Provide the [X, Y] coordinate of the cell's center where the given text is located.  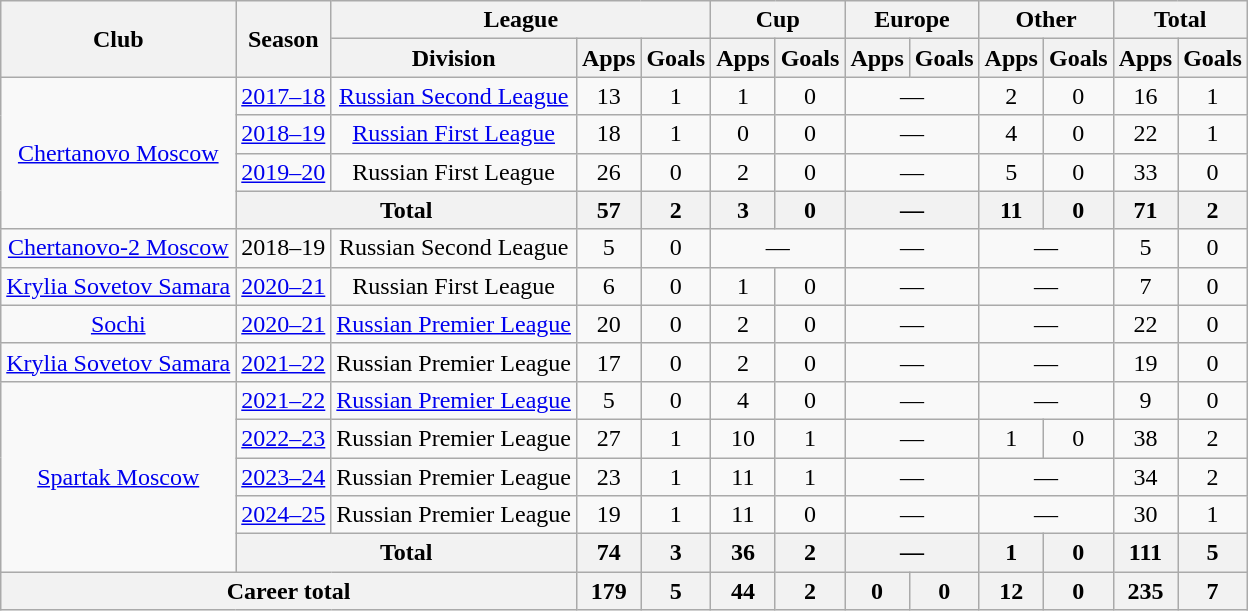
2024–25 [284, 515]
16 [1145, 96]
Europe [912, 20]
Sochi [118, 324]
17 [608, 362]
2023–24 [284, 477]
179 [608, 591]
57 [608, 210]
23 [608, 477]
12 [1011, 591]
30 [1145, 515]
Cup [778, 20]
Season [284, 39]
2017–18 [284, 96]
38 [1145, 438]
Chertanovo Moscow [118, 153]
6 [608, 286]
44 [743, 591]
Career total [289, 591]
9 [1145, 400]
34 [1145, 477]
Spartak Moscow [118, 476]
10 [743, 438]
Chertanovo-2 Moscow [118, 248]
18 [608, 134]
2022–23 [284, 438]
Other [1046, 20]
20 [608, 324]
111 [1145, 553]
13 [608, 96]
Division [454, 58]
League [521, 20]
235 [1145, 591]
27 [608, 438]
71 [1145, 210]
33 [1145, 172]
2019–20 [284, 172]
26 [608, 172]
Club [118, 39]
74 [608, 553]
36 [743, 553]
